Locate the cell with the specified text and output its [x, y] center coordinate. 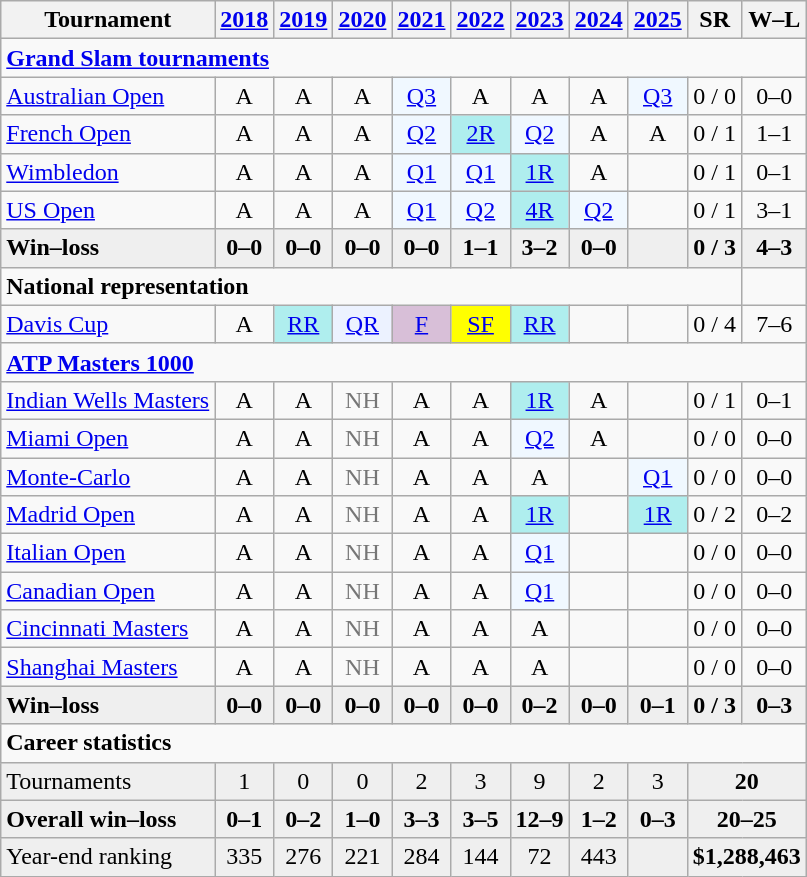
1–2 [598, 819]
Overall win–loss [108, 819]
QR [362, 324]
Australian Open [108, 96]
0 / 4 [714, 324]
Davis Cup [108, 324]
French Open [108, 134]
Career statistics [404, 743]
2021 [422, 20]
9 [540, 781]
221 [362, 857]
Year-end ranking [108, 857]
Wimbledon [108, 172]
Miami Open [108, 438]
2018 [244, 20]
Canadian Open [108, 591]
Indian Wells Masters [108, 400]
2019 [304, 20]
National representation [372, 286]
4–3 [774, 248]
Madrid Open [108, 515]
72 [540, 857]
Grand Slam tournaments [404, 58]
1–0 [362, 819]
443 [598, 857]
2024 [598, 20]
Tournament [108, 20]
ATP Masters 1000 [404, 362]
F [422, 324]
1 [244, 781]
12–9 [540, 819]
Cincinnati Masters [108, 629]
7–6 [774, 324]
Italian Open [108, 553]
0 / 2 [714, 515]
2022 [480, 20]
3–2 [540, 248]
W–L [774, 20]
Tournaments [108, 781]
US Open [108, 210]
3–3 [422, 819]
276 [304, 857]
284 [422, 857]
$1,288,463 [746, 857]
2023 [540, 20]
20–25 [746, 819]
SR [714, 20]
3–5 [480, 819]
2025 [658, 20]
2020 [362, 20]
335 [244, 857]
4R [540, 210]
SF [480, 324]
2R [480, 134]
20 [746, 781]
3–1 [774, 210]
144 [480, 857]
Monte-Carlo [108, 477]
Shanghai Masters [108, 667]
